Search for the cell housing the specified text and yield its [X, Y] center coordinate. 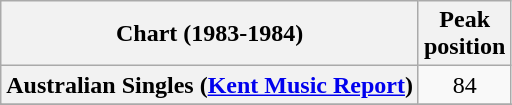
84 [464, 85]
Chart (1983-1984) [210, 34]
Australian Singles (Kent Music Report) [210, 85]
Peakposition [464, 34]
